Output the [X, Y] coordinate of the center of the cell containing the given text.  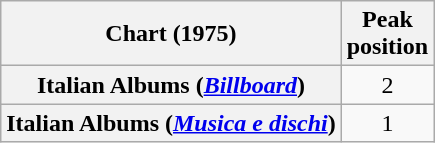
2 [387, 85]
Italian Albums (Musica e dischi) [171, 123]
1 [387, 123]
Chart (1975) [171, 34]
Italian Albums (Billboard) [171, 85]
Peakposition [387, 34]
